Output the (X, Y) coordinate of the center of the cell containing the given text.  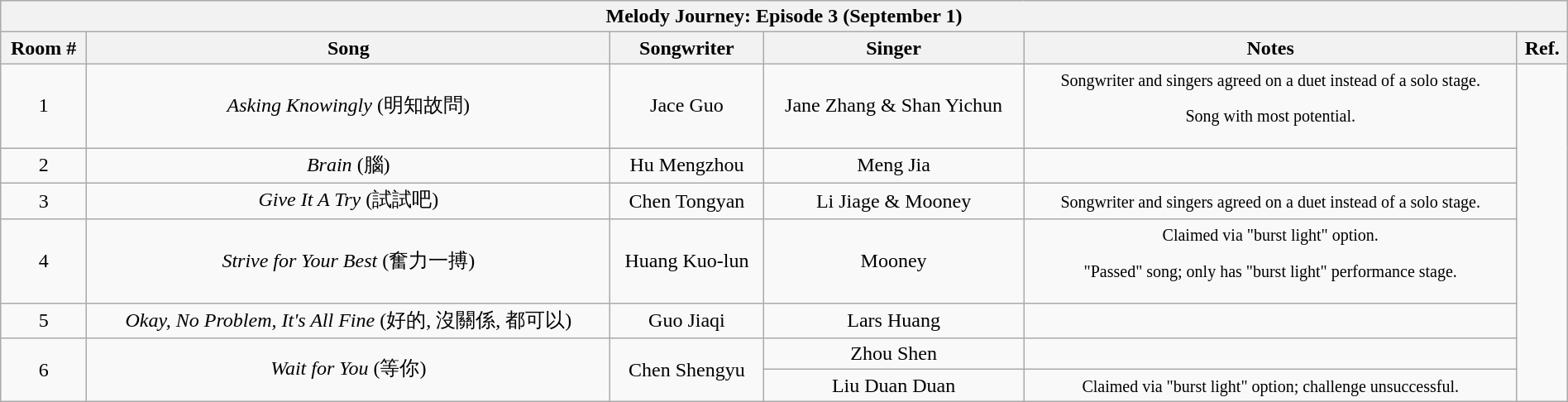
Ref. (1542, 48)
Claimed via "burst light" option; challenge unsuccessful. (1270, 385)
6 (44, 370)
Zhou Shen (893, 354)
Wait for You (等你) (349, 370)
5 (44, 321)
Hu Mengzhou (686, 165)
Give It A Try (試試吧) (349, 200)
Claimed via "burst light" option."Passed" song; only has "burst light" performance stage. (1270, 261)
Liu Duan Duan (893, 385)
1 (44, 106)
2 (44, 165)
Song (349, 48)
Guo Jiaqi (686, 321)
Jace Guo (686, 106)
Brain (腦) (349, 165)
Okay, No Problem, It's All Fine (好的, 沒關係, 都可以) (349, 321)
Chen Shengyu (686, 370)
Jane Zhang & Shan Yichun (893, 106)
Asking Knowingly (明知故問) (349, 106)
Singer (893, 48)
3 (44, 200)
Room # (44, 48)
4 (44, 261)
Huang Kuo-lun (686, 261)
Lars Huang (893, 321)
Songwriter (686, 48)
Li Jiage & Mooney (893, 200)
Songwriter and singers agreed on a duet instead of a solo stage. (1270, 200)
Songwriter and singers agreed on a duet instead of a solo stage.Song with most potential. (1270, 106)
Strive for Your Best (奮力一搏) (349, 261)
Meng Jia (893, 165)
Notes (1270, 48)
Chen Tongyan (686, 200)
Mooney (893, 261)
Melody Journey: Episode 3 (September 1) (784, 17)
